Determine the [x, y] coordinate at the center of the cell enclosing the given text.  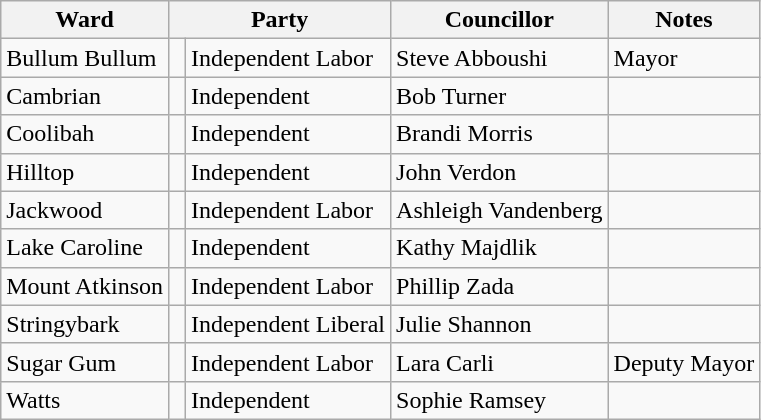
Brandi Morris [500, 134]
Lake Caroline [85, 248]
John Verdon [500, 172]
Coolibah [85, 134]
Bullum Bullum [85, 58]
Notes [684, 20]
Phillip Zada [500, 286]
Mount Atkinson [85, 286]
Bob Turner [500, 96]
Cambrian [85, 96]
Hilltop [85, 172]
Kathy Majdlik [500, 248]
Stringybark [85, 324]
Sophie Ramsey [500, 400]
Ward [85, 20]
Watts [85, 400]
Party [280, 20]
Sugar Gum [85, 362]
Jackwood [85, 210]
Councillor [500, 20]
Lara Carli [500, 362]
Steve Abboushi [500, 58]
Julie Shannon [500, 324]
Independent Liberal [288, 324]
Ashleigh Vandenberg [500, 210]
Mayor [684, 58]
Deputy Mayor [684, 362]
